Provide the [X, Y] coordinate of the cell's center where the given text is located.  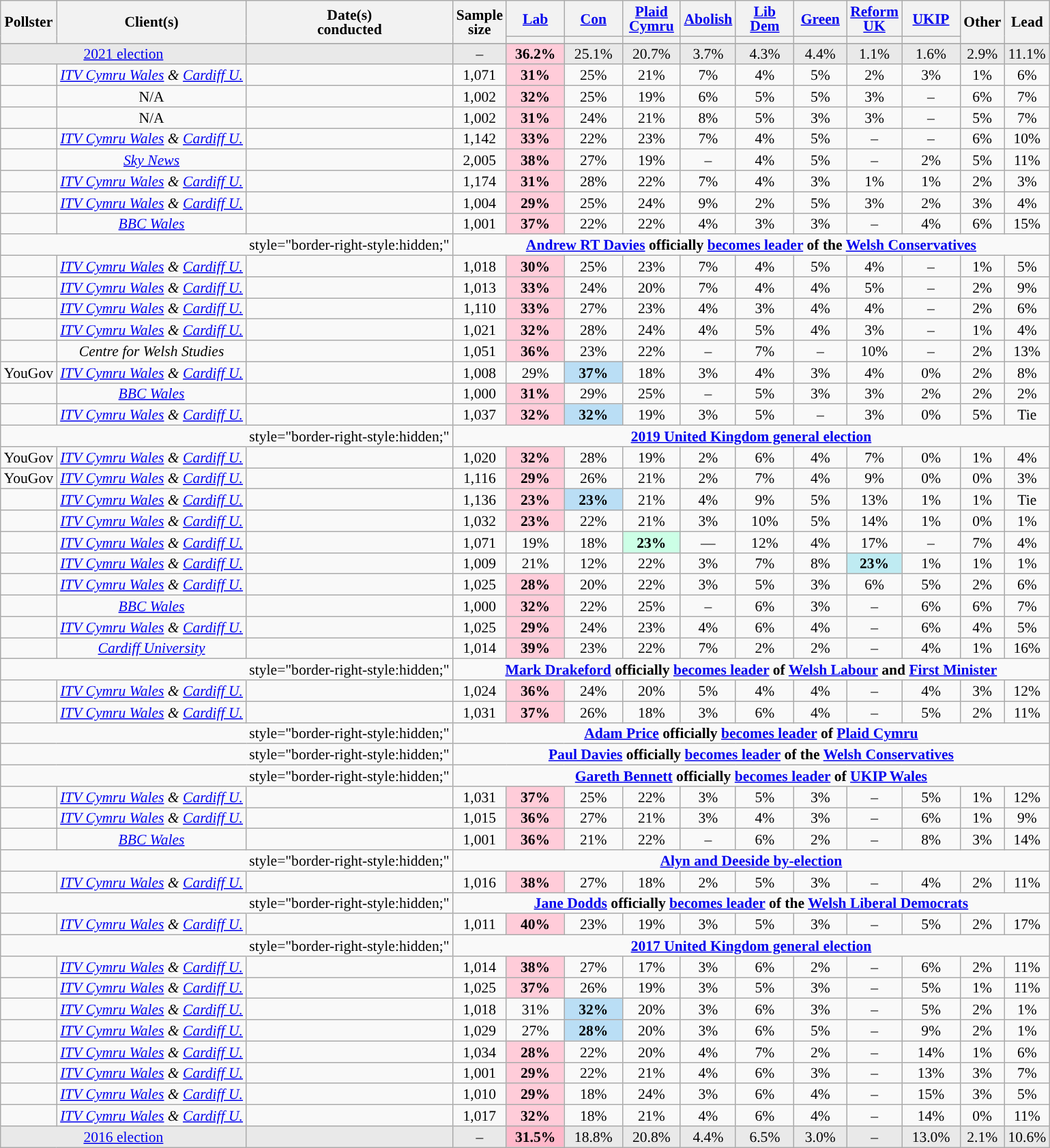
36.2% [535, 53]
11.1% [1027, 53]
30% [535, 266]
1,034 [480, 1052]
1,029 [480, 1030]
UKIP [931, 18]
Abolish [708, 18]
Lead [1027, 22]
39% [535, 648]
1,009 [480, 563]
2,005 [480, 160]
6.5% [764, 1136]
Con [594, 18]
Lab [535, 18]
18.8% [594, 1136]
Lib Dem [764, 18]
1,032 [480, 521]
1,116 [480, 479]
2.1% [982, 1136]
3.0% [820, 1136]
Gareth Bennett officially becomes leader of UKIP Wales [752, 776]
20.7% [651, 53]
2.9% [982, 53]
1,004 [480, 202]
20.8% [651, 1136]
1,174 [480, 181]
2017 United Kingdom general election [752, 945]
1.1% [875, 53]
2021 election [123, 53]
1,016 [480, 881]
Cardiff University [151, 648]
PlaidCymru [651, 18]
13.0% [931, 1136]
1,010 [480, 1094]
1,021 [480, 330]
10.6% [1027, 1136]
3.7% [708, 53]
Reform UK [875, 18]
1,013 [480, 288]
Adam Price officially becomes leader of Plaid Cymru [752, 733]
Andrew RT Davies officially becomes leader of the Welsh Conservatives [752, 246]
— [708, 542]
1.6% [931, 53]
Pollster [29, 22]
1,011 [480, 925]
1,051 [480, 351]
1,024 [480, 690]
1,142 [480, 139]
Sky News [151, 160]
Mark Drakeford officially becomes leader of Welsh Labour and First Minister [752, 670]
40% [535, 925]
Paul Davies officially becomes leader of the Welsh Conservatives [752, 754]
16% [1027, 648]
25.1% [594, 53]
1,110 [480, 308]
Jane Dodds officially becomes leader of the Welsh Liberal Democrats [752, 903]
Client(s) [151, 22]
Date(s)conducted [349, 22]
2016 election [123, 1136]
1,136 [480, 499]
Alyn and Deeside by-election [752, 861]
Other [982, 22]
Green [820, 18]
31.5% [535, 1136]
1,017 [480, 1116]
Samplesize [480, 22]
1,020 [480, 457]
4.3% [764, 53]
Centre for Welsh Studies [151, 351]
1,037 [480, 415]
1,008 [480, 372]
2019 United Kingdom general election [752, 437]
1,015 [480, 819]
